From the cell containing the given text, extract its center point as (X, Y) coordinate. 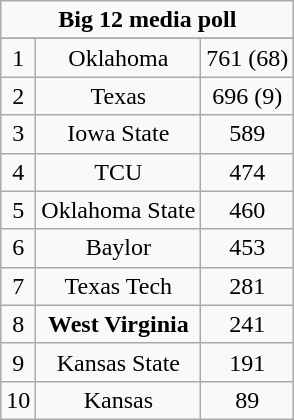
Oklahoma State (118, 210)
241 (248, 324)
9 (18, 362)
281 (248, 286)
Iowa State (118, 134)
Baylor (118, 248)
89 (248, 400)
1 (18, 58)
761 (68) (248, 58)
474 (248, 172)
Texas Tech (118, 286)
4 (18, 172)
Kansas State (118, 362)
191 (248, 362)
West Virginia (118, 324)
7 (18, 286)
3 (18, 134)
Texas (118, 96)
10 (18, 400)
8 (18, 324)
TCU (118, 172)
696 (9) (248, 96)
5 (18, 210)
6 (18, 248)
Big 12 media poll (148, 20)
2 (18, 96)
Kansas (118, 400)
Oklahoma (118, 58)
460 (248, 210)
589 (248, 134)
453 (248, 248)
